Return the [X, Y] coordinate for the center point of the cell that contains the specified text.  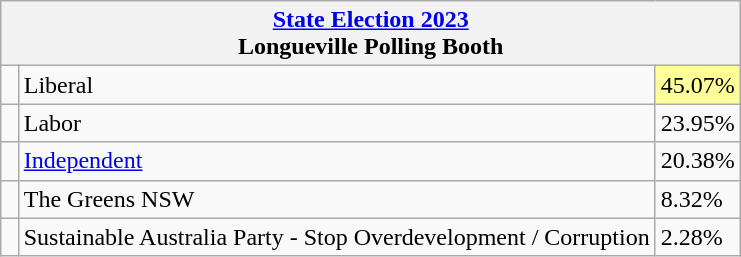
Independent [336, 161]
23.95% [698, 123]
The Greens NSW [336, 199]
Sustainable Australia Party - Stop Overdevelopment / Corruption [336, 237]
20.38% [698, 161]
45.07% [698, 85]
Labor [336, 123]
2.28% [698, 237]
Liberal [336, 85]
State Election 2023Longueville Polling Booth [370, 34]
8.32% [698, 199]
